Pinpoint the cell where the given text exists, returning its (X, Y) midpoint coordinate. 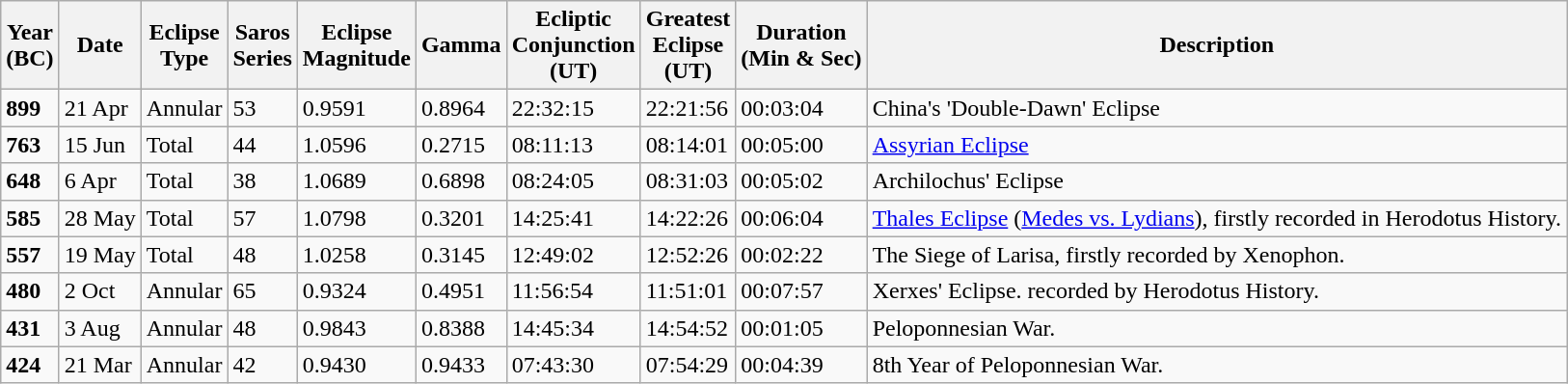
Thales Eclipse (Medes vs. Lydians), firstly recorded in Herodotus History. (1217, 218)
Date (100, 45)
42 (262, 365)
Duration(Min & Sec) (801, 45)
0.2715 (461, 145)
Peloponnesian War. (1217, 328)
08:31:03 (689, 181)
00:05:02 (801, 181)
1.0258 (357, 255)
11:51:01 (689, 291)
EclipseMagnitude (357, 45)
28 May (100, 218)
07:43:30 (573, 365)
8th Year of Peloponnesian War. (1217, 365)
SarosSeries (262, 45)
2 Oct (100, 291)
00:04:39 (801, 365)
22:32:15 (573, 108)
424 (30, 365)
21 Apr (100, 108)
585 (30, 218)
07:54:29 (689, 365)
EclipseType (184, 45)
00:07:57 (801, 291)
08:24:05 (573, 181)
00:03:04 (801, 108)
44 (262, 145)
14:22:26 (689, 218)
431 (30, 328)
Gamma (461, 45)
0.3145 (461, 255)
Xerxes' Eclipse. recorded by Herodotus History. (1217, 291)
65 (262, 291)
0.9430 (357, 365)
19 May (100, 255)
648 (30, 181)
0.6898 (461, 181)
00:02:22 (801, 255)
China's 'Double-Dawn' Eclipse (1217, 108)
14:25:41 (573, 218)
00:05:00 (801, 145)
11:56:54 (573, 291)
Description (1217, 45)
Archilochus' Eclipse (1217, 181)
14:45:34 (573, 328)
899 (30, 108)
Year(BC) (30, 45)
08:11:13 (573, 145)
12:52:26 (689, 255)
0.4951 (461, 291)
00:06:04 (801, 218)
38 (262, 181)
0.9324 (357, 291)
00:01:05 (801, 328)
14:54:52 (689, 328)
GreatestEclipse(UT) (689, 45)
1.0689 (357, 181)
763 (30, 145)
6 Apr (100, 181)
12:49:02 (573, 255)
15 Jun (100, 145)
557 (30, 255)
0.9433 (461, 365)
3 Aug (100, 328)
57 (262, 218)
0.3201 (461, 218)
EclipticConjunction(UT) (573, 45)
0.8388 (461, 328)
1.0798 (357, 218)
08:14:01 (689, 145)
53 (262, 108)
21 Mar (100, 365)
480 (30, 291)
The Siege of Larisa, firstly recorded by Xenophon. (1217, 255)
0.9843 (357, 328)
22:21:56 (689, 108)
1.0596 (357, 145)
0.9591 (357, 108)
0.8964 (461, 108)
Assyrian Eclipse (1217, 145)
